Identify which cell holds the provided text, then report its (x, y) central coordinate. 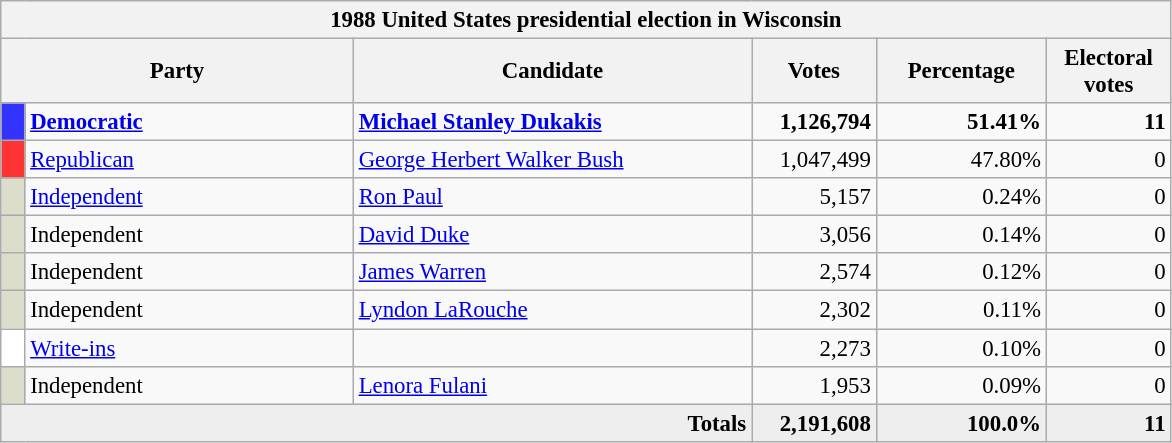
0.10% (961, 348)
2,574 (814, 273)
1,126,794 (814, 122)
Michael Stanley Dukakis (552, 122)
0.12% (961, 273)
2,302 (814, 310)
Totals (376, 423)
Candidate (552, 72)
Percentage (961, 72)
1,047,499 (814, 160)
Votes (814, 72)
Lyndon LaRouche (552, 310)
2,273 (814, 348)
Electoral votes (1108, 72)
Ron Paul (552, 197)
1,953 (814, 385)
47.80% (961, 160)
0.09% (961, 385)
Lenora Fulani (552, 385)
0.24% (961, 197)
0.11% (961, 310)
0.14% (961, 235)
3,056 (814, 235)
David Duke (552, 235)
5,157 (814, 197)
George Herbert Walker Bush (552, 160)
Republican (189, 160)
100.0% (961, 423)
1988 United States presidential election in Wisconsin (586, 20)
2,191,608 (814, 423)
Democratic (189, 122)
Party (178, 72)
51.41% (961, 122)
James Warren (552, 273)
Write-ins (189, 348)
